Return the (x, y) coordinate for the center point of the cell that contains the specified text.  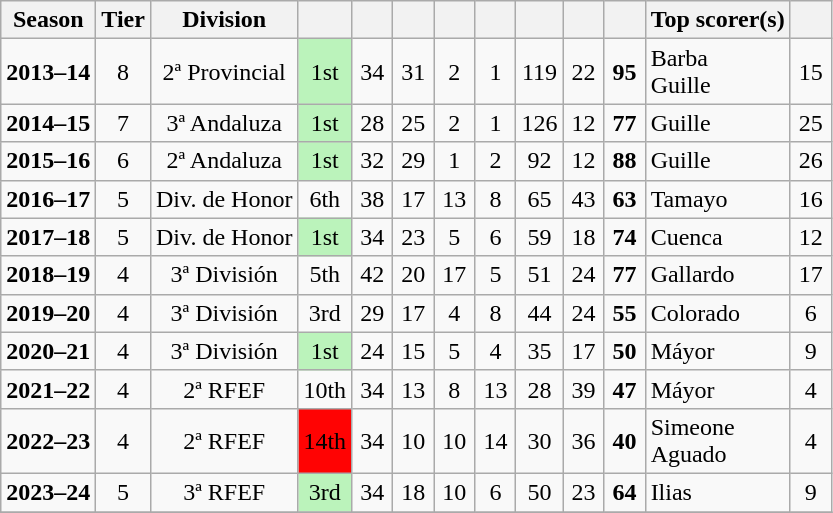
2020–21 (48, 351)
55 (624, 313)
39 (584, 389)
10th (325, 389)
38 (372, 199)
SimeoneAguado (718, 440)
5th (325, 275)
Top scorer(s) (718, 20)
14 (496, 440)
32 (372, 161)
Division (224, 20)
2018–19 (48, 275)
126 (540, 123)
42 (372, 275)
35 (540, 351)
26 (810, 161)
Season (48, 20)
2021–22 (48, 389)
59 (540, 237)
2014–15 (48, 123)
88 (624, 161)
43 (584, 199)
2023–24 (48, 492)
51 (540, 275)
2013–14 (48, 72)
7 (124, 123)
65 (540, 199)
2017–18 (48, 237)
74 (624, 237)
20 (414, 275)
64 (624, 492)
30 (540, 440)
Cuenca (718, 237)
31 (414, 72)
22 (584, 72)
2ª Provincial (224, 72)
3ª Andaluza (224, 123)
44 (540, 313)
2019–20 (48, 313)
14th (325, 440)
40 (624, 440)
Colorado (718, 313)
BarbaGuille (718, 72)
Tier (124, 20)
95 (624, 72)
36 (584, 440)
2022–23 (48, 440)
Gallardo (718, 275)
2015–16 (48, 161)
3ª RFEF (224, 492)
47 (624, 389)
92 (540, 161)
2016–17 (48, 199)
Tamayo (718, 199)
16 (810, 199)
Ilias (718, 492)
119 (540, 72)
2ª Andaluza (224, 161)
6th (325, 199)
63 (624, 199)
